Provide the [X, Y] coordinate of the cell's center where the given text is located.  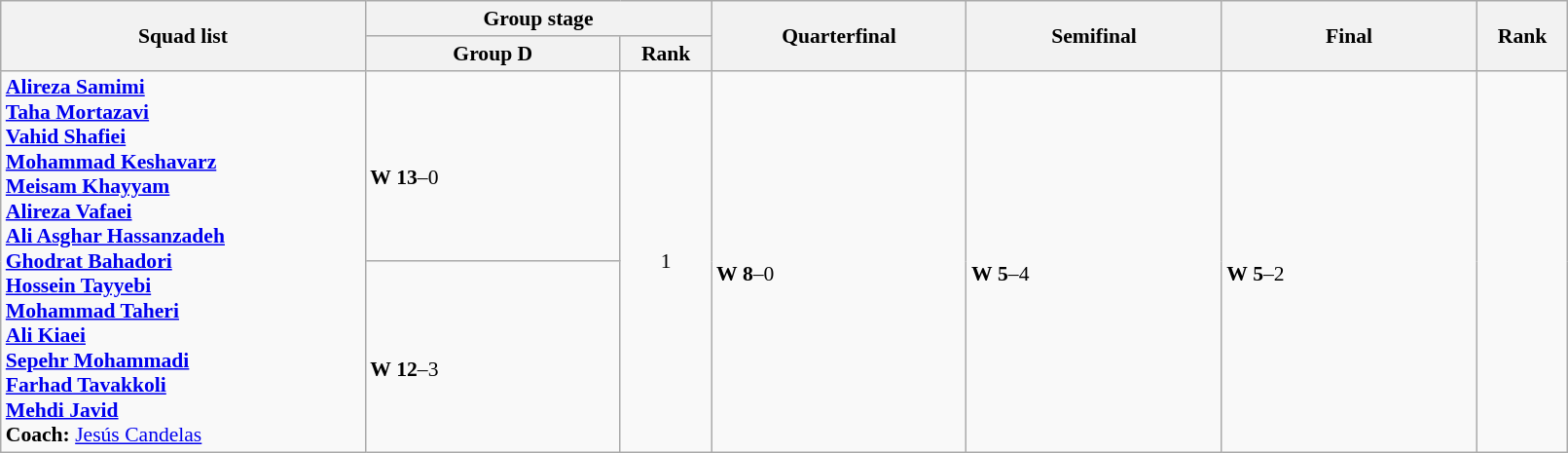
W 5–2 [1349, 261]
Squad list [183, 35]
Quarterfinal [839, 35]
Final [1349, 35]
W 8–0 [839, 261]
W 5–4 [1094, 261]
Group stage [538, 19]
Semifinal [1094, 35]
W 12–3 [492, 358]
1 [666, 261]
W 13–0 [492, 166]
Group D [492, 54]
